Capture the cell that displays the provided text and extract its (x, y) central coordinate. 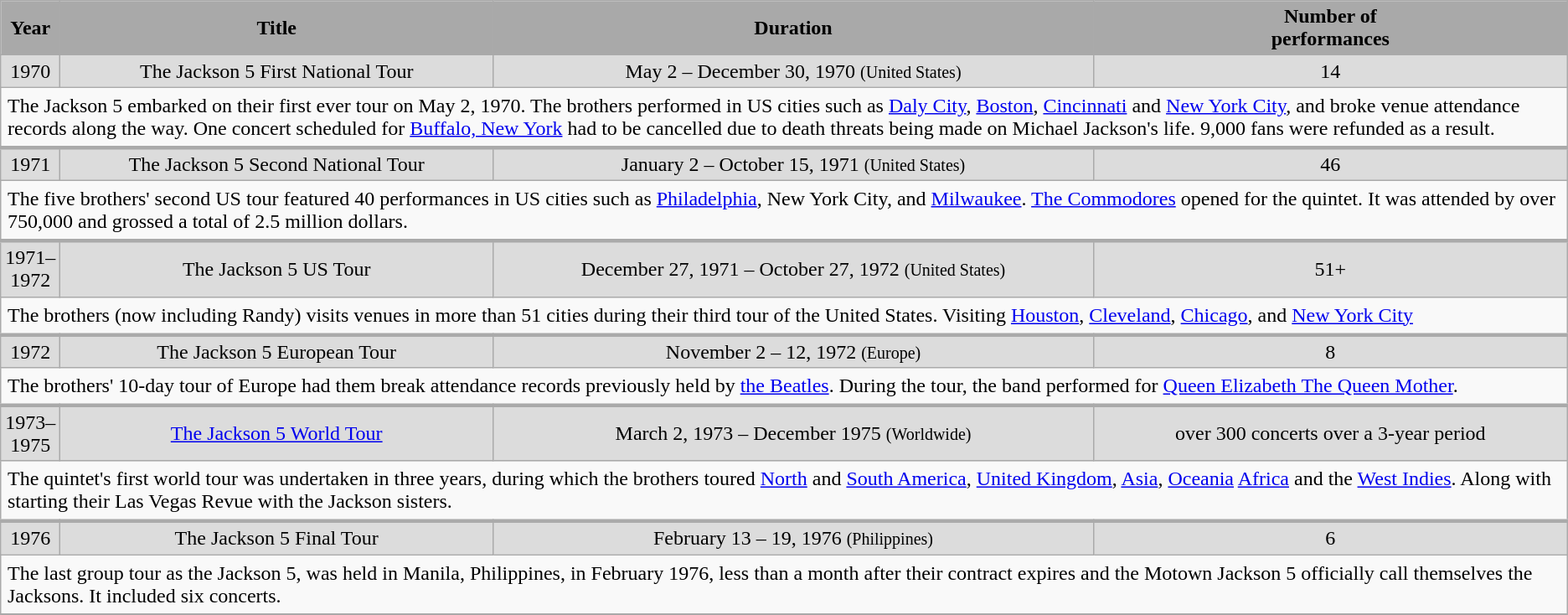
The Jackson 5 Final Tour (276, 538)
May 2 – December 30, 1970 (United States) (794, 71)
Duration (794, 28)
51+ (1330, 268)
6 (1330, 538)
1970 (30, 71)
The Jackson 5 World Tour (276, 434)
December 27, 1971 – October 27, 1972 (United States) (794, 268)
The Jackson 5 First National Tour (276, 71)
46 (1330, 164)
November 2 – 12, 1972 (Europe) (794, 351)
Number ofperformances (1330, 28)
8 (1330, 351)
The Jackson 5 European Tour (276, 351)
March 2, 1973 – December 1975 (Worldwide) (794, 434)
1971–1972 (30, 268)
Title (276, 28)
The Jackson 5 US Tour (276, 268)
The Jackson 5 Second National Tour (276, 164)
Year (30, 28)
1972 (30, 351)
1971 (30, 164)
1976 (30, 538)
14 (1330, 71)
February 13 – 19, 1976 (Philippines) (794, 538)
January 2 – October 15, 1971 (United States) (794, 164)
over 300 concerts over a 3-year period (1330, 434)
1973–1975 (30, 434)
